From the cell containing the given text, extract its center point as (x, y) coordinate. 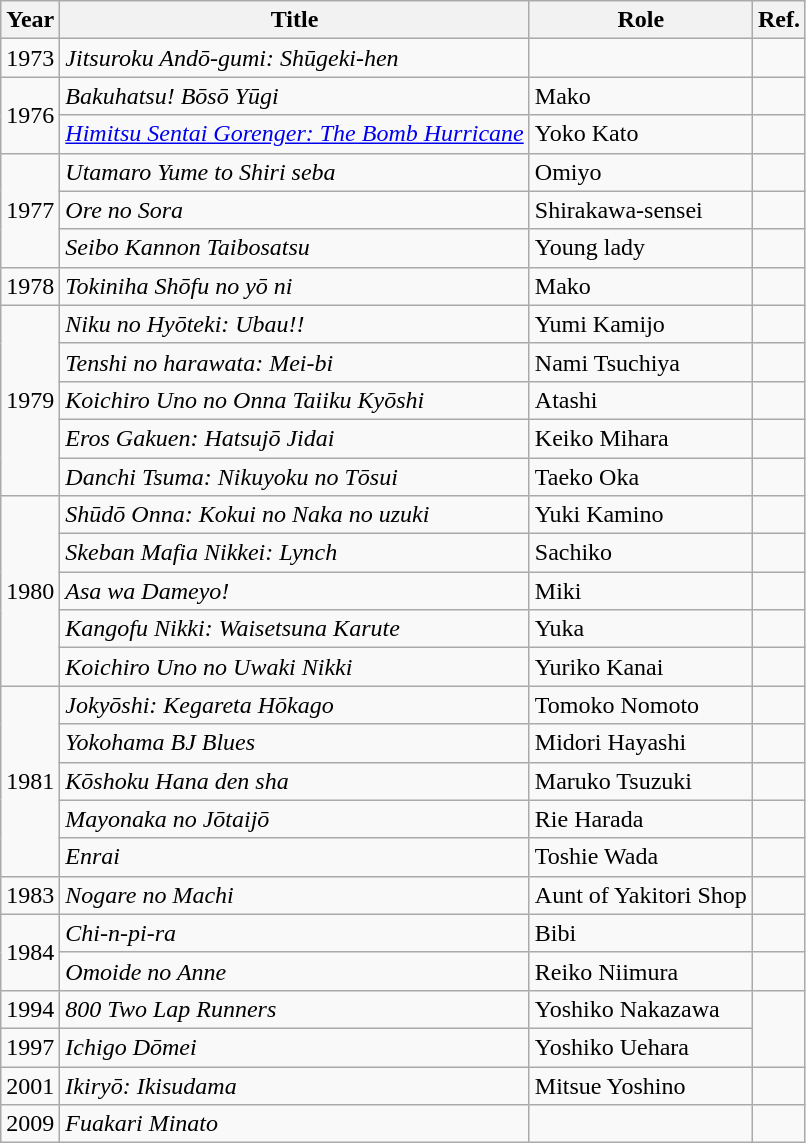
Atashi (640, 400)
Kōshoku Hana den sha (294, 781)
1973 (30, 58)
1983 (30, 895)
Eros Gakuen: Hatsujō Jidai (294, 438)
1981 (30, 781)
Miki (640, 591)
Young lady (640, 248)
Koichiro Uno no Uwaki Nikki (294, 667)
Seibo Kannon Taibosatsu (294, 248)
2001 (30, 1085)
1984 (30, 952)
Title (294, 20)
1980 (30, 591)
1978 (30, 286)
Maruko Tsuzuki (640, 781)
Tenshi no harawata: Mei-bi (294, 362)
Ore no Sora (294, 210)
Jokyōshi: Kegareta Hōkago (294, 705)
Yoko Kato (640, 134)
1977 (30, 210)
1994 (30, 1009)
Yokohama BJ Blues (294, 743)
Utamaro Yume to Shiri seba (294, 172)
Yuka (640, 629)
Yoshiko Nakazawa (640, 1009)
Kangofu Nikki: Waisetsuna Karute (294, 629)
Nami Tsuchiya (640, 362)
Koichiro Uno no Onna Taiiku Kyōshi (294, 400)
Shūdō Onna: Kokui no Naka no uzuki (294, 515)
Omoide no Anne (294, 971)
Chi-n-pi-ra (294, 933)
Year (30, 20)
Shirakawa-sensei (640, 210)
Tokiniha Shōfu no yō ni (294, 286)
Himitsu Sentai Gorenger: The Bomb Hurricane (294, 134)
Yuki Kamino (640, 515)
Reiko Niimura (640, 971)
Mayonaka no Jōtaijō (294, 819)
Skeban Mafia Nikkei: Lynch (294, 553)
Yuriko Kanai (640, 667)
Asa wa Dameyo! (294, 591)
Ikiryō: Ikisudama (294, 1085)
Niku no Hyōteki: Ubau!! (294, 324)
Toshie Wada (640, 857)
Yumi Kamijo (640, 324)
1997 (30, 1047)
Tomoko Nomoto (640, 705)
Bibi (640, 933)
Taeko Oka (640, 477)
Role (640, 20)
Omiyo (640, 172)
Rie Harada (640, 819)
Fuakari Minato (294, 1124)
Nogare no Machi (294, 895)
1979 (30, 400)
Enrai (294, 857)
Midori Hayashi (640, 743)
Jitsuroku Andō-gumi: Shūgeki-hen (294, 58)
Bakuhatsu! Bōsō Yūgi (294, 96)
Keiko Mihara (640, 438)
Mitsue Yoshino (640, 1085)
Yoshiko Uehara (640, 1047)
2009 (30, 1124)
1976 (30, 115)
Sachiko (640, 553)
Ichigo Dōmei (294, 1047)
800 Two Lap Runners (294, 1009)
Ref. (778, 20)
Danchi Tsuma: Nikuyoku no Tōsui (294, 477)
Aunt of Yakitori Shop (640, 895)
